Provide the [x, y] coordinate of the cell's center where the given text is located.  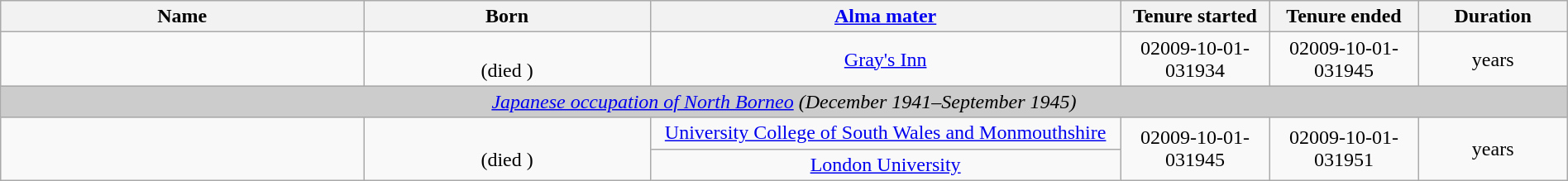
Alma mater [885, 17]
London University [885, 164]
02009-10-01-031934 [1195, 60]
Tenure started [1195, 17]
Name [182, 17]
Japanese occupation of North Borneo (December 1941–September 1945) [784, 102]
University College of South Wales and Monmouthshire [885, 133]
02009-10-01-031951 [1344, 149]
Duration [1493, 17]
Tenure ended [1344, 17]
Gray's Inn [885, 60]
Born [508, 17]
